Locate the cell with the specified text and output its (X, Y) center coordinate. 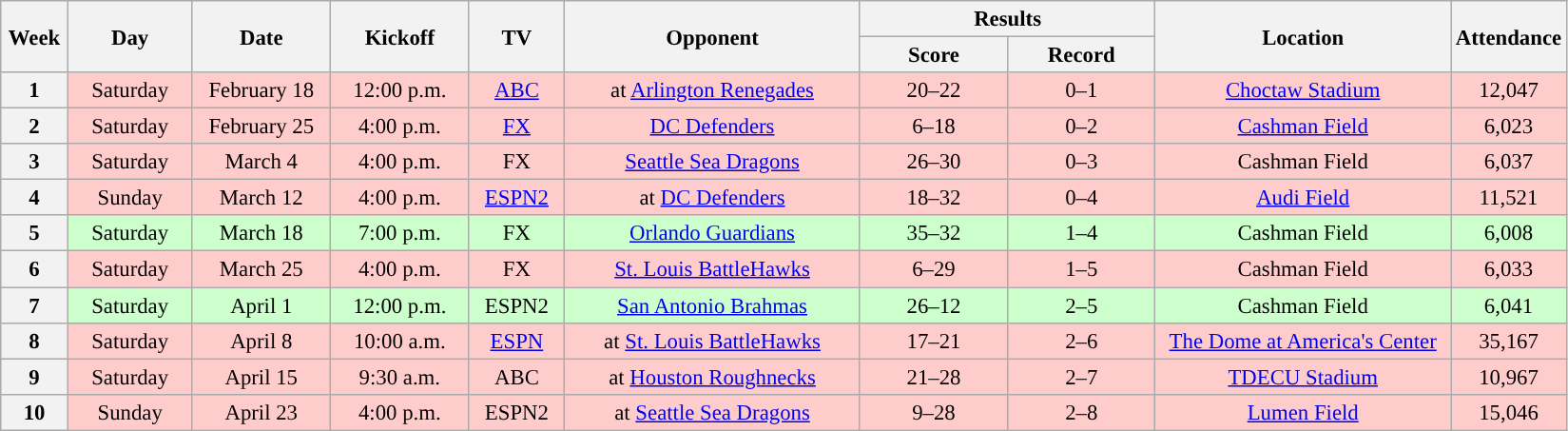
21–28 (934, 377)
April 23 (261, 412)
6–18 (934, 127)
Lumen Field (1303, 412)
DC Defenders (713, 127)
0–1 (1082, 90)
6,008 (1509, 233)
4 (34, 198)
8 (34, 341)
at Arlington Renegades (713, 90)
at St. Louis BattleHawks (713, 341)
35–32 (934, 233)
at DC Defenders (713, 198)
ESPN (517, 341)
20–22 (934, 90)
2–7 (1082, 377)
9:30 a.m. (400, 377)
April 1 (261, 305)
Seattle Sea Dragons (713, 162)
15,046 (1509, 412)
6 (34, 269)
March 4 (261, 162)
10 (34, 412)
2–5 (1082, 305)
2–6 (1082, 341)
0–4 (1082, 198)
7 (34, 305)
Opponent (713, 36)
1–4 (1082, 233)
0–2 (1082, 127)
17–21 (934, 341)
Choctaw Stadium (1303, 90)
at Seattle Sea Dragons (713, 412)
1–5 (1082, 269)
35,167 (1509, 341)
Attendance (1509, 36)
at Houston Roughnecks (713, 377)
9–28 (934, 412)
Kickoff (400, 36)
3 (34, 162)
18–32 (934, 198)
2 (34, 127)
5 (34, 233)
March 25 (261, 269)
10,967 (1509, 377)
6,037 (1509, 162)
11,521 (1509, 198)
Week (34, 36)
6–29 (934, 269)
Results (1008, 19)
26–30 (934, 162)
April 15 (261, 377)
Score (934, 55)
26–12 (934, 305)
12,047 (1509, 90)
San Antonio Brahmas (713, 305)
April 8 (261, 341)
Record (1082, 55)
6,033 (1509, 269)
TV (517, 36)
Location (1303, 36)
7:00 p.m. (400, 233)
9 (34, 377)
6,023 (1509, 127)
10:00 a.m. (400, 341)
6,041 (1509, 305)
Orlando Guardians (713, 233)
Day (129, 36)
Date (261, 36)
St. Louis BattleHawks (713, 269)
February 25 (261, 127)
Audi Field (1303, 198)
March 12 (261, 198)
0–3 (1082, 162)
February 18 (261, 90)
2–8 (1082, 412)
March 18 (261, 233)
The Dome at America's Center (1303, 341)
1 (34, 90)
TDECU Stadium (1303, 377)
